Search for the cell housing the specified text and yield its (X, Y) center coordinate. 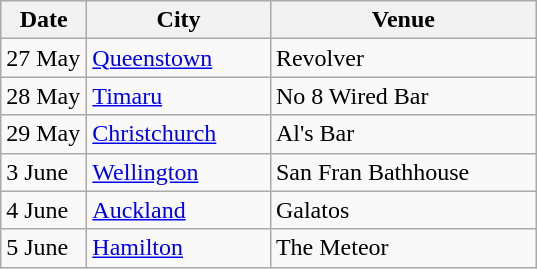
27 May (44, 58)
3 June (44, 172)
San Fran Bathhouse (403, 172)
Hamilton (179, 248)
5 June (44, 248)
Wellington (179, 172)
Al's Bar (403, 134)
4 June (44, 210)
Galatos (403, 210)
Queenstown (179, 58)
29 May (44, 134)
28 May (44, 96)
Timaru (179, 96)
The Meteor (403, 248)
Venue (403, 20)
Christchurch (179, 134)
City (179, 20)
Revolver (403, 58)
No 8 Wired Bar (403, 96)
Auckland (179, 210)
Date (44, 20)
